Determine the (X, Y) coordinate at the center of the cell enclosing the given text.  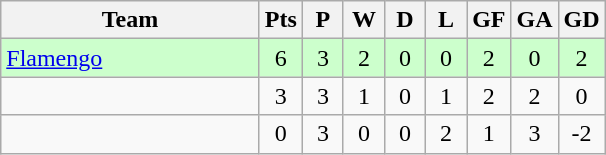
Team (130, 20)
GF (489, 20)
W (364, 20)
GD (582, 20)
L (446, 20)
Pts (280, 20)
D (404, 20)
P (322, 20)
GA (534, 20)
Flamengo (130, 58)
-2 (582, 134)
6 (280, 58)
